Output the (x, y) coordinate of the center of the cell containing the given text.  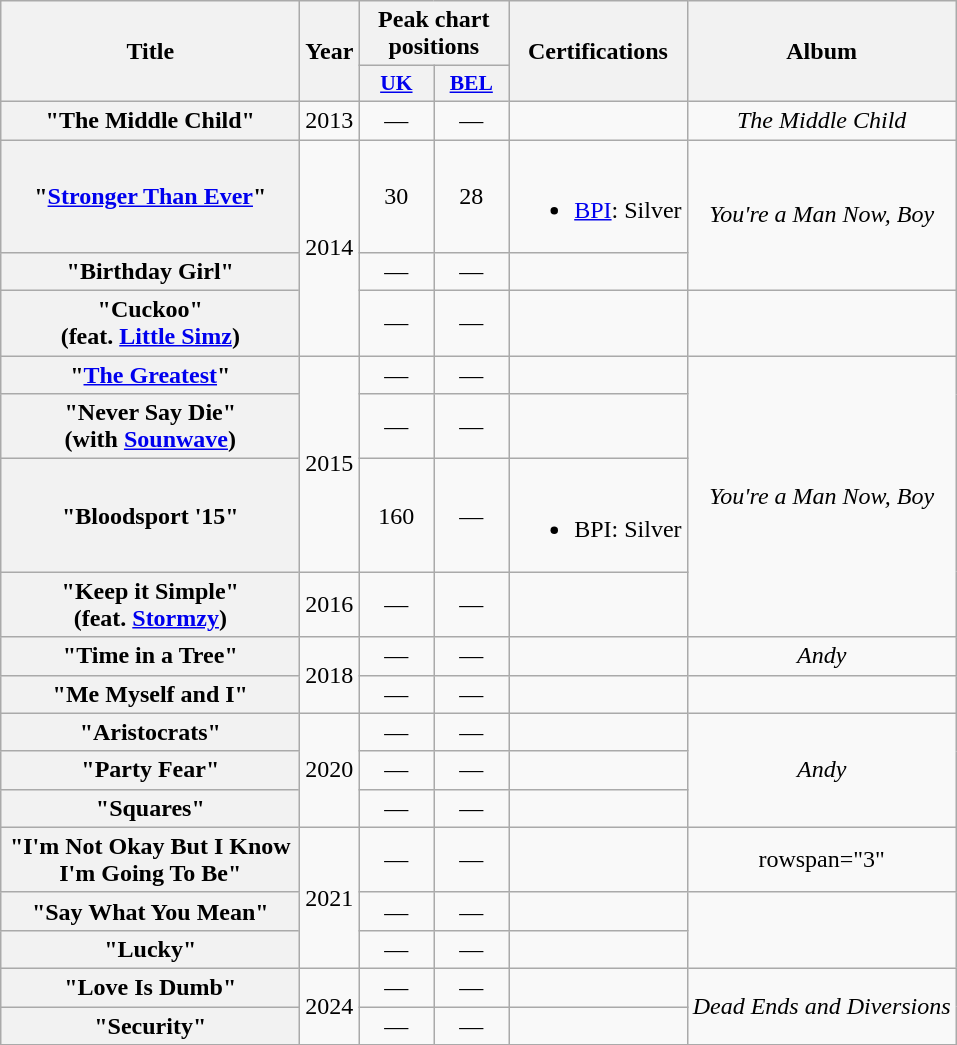
2024 (330, 1006)
2018 (330, 675)
"Keep it Simple"(feat. Stormzy) (150, 604)
2013 (330, 120)
2020 (330, 770)
30 (396, 196)
BEL (472, 84)
Year (330, 52)
Title (150, 52)
"Bloodsport '15" (150, 516)
"The Greatest" (150, 375)
2016 (330, 604)
"Stronger Than Ever" (150, 196)
"Lucky" (150, 949)
The Middle Child (822, 120)
"Say What You Mean" (150, 911)
28 (472, 196)
"Birthday Girl" (150, 272)
"I'm Not Okay But I Know I'm Going To Be" (150, 860)
2014 (330, 248)
160 (396, 516)
Album (822, 52)
rowspan="3" (822, 860)
Dead Ends and Diversions (822, 1006)
"Security" (150, 1025)
2015 (330, 464)
"Time in a Tree" (150, 656)
Certifications (598, 52)
"The Middle Child" (150, 120)
"Love Is Dumb" (150, 987)
"Aristocrats" (150, 732)
"Cuckoo"(feat. Little Simz) (150, 324)
2021 (330, 898)
Peak chart positions (434, 34)
"Party Fear" (150, 770)
"Never Say Die"(with Sounwave) (150, 426)
UK (396, 84)
"Squares" (150, 808)
"Me Myself and I" (150, 694)
